Provide the (X, Y) coordinate of the cell's center where the given text is located.  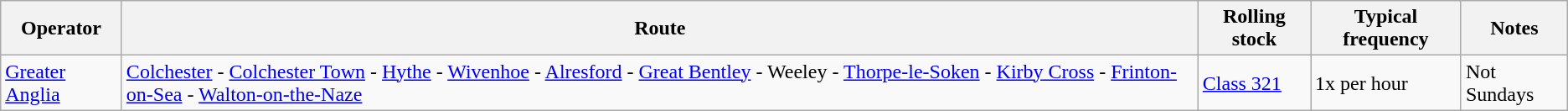
Operator (62, 29)
Typical frequency (1385, 29)
Rolling stock (1254, 29)
Greater Anglia (62, 82)
Class 321 (1254, 82)
Notes (1514, 29)
1x per hour (1385, 82)
Not Sundays (1514, 82)
Route (660, 29)
